Search for the cell housing the specified text and yield its [x, y] center coordinate. 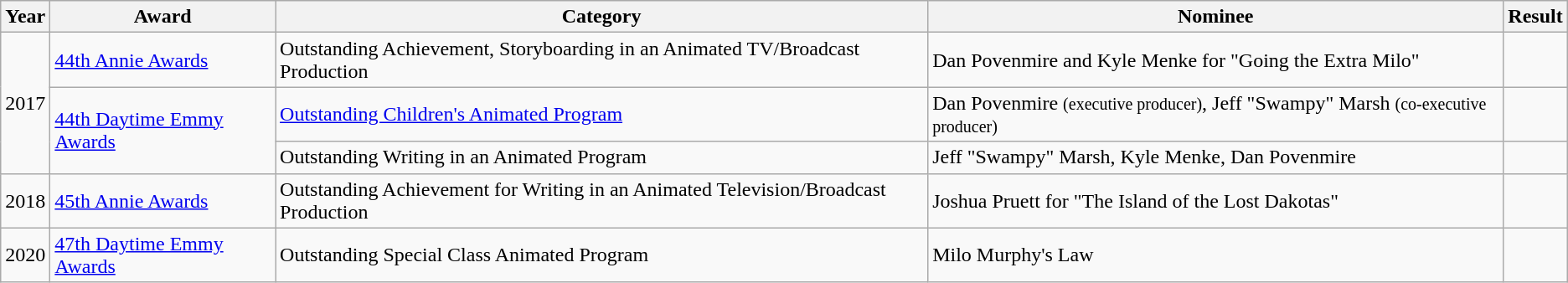
Outstanding Special Class Animated Program [601, 255]
Joshua Pruett for "The Island of the Lost Dakotas" [1216, 201]
Award [162, 17]
Dan Povenmire (executive producer), Jeff "Swampy" Marsh (co-executive producer) [1216, 114]
Outstanding Achievement for Writing in an Animated Television/Broadcast Production [601, 201]
Nominee [1216, 17]
Jeff "Swampy" Marsh, Kyle Menke, Dan Povenmire [1216, 157]
2020 [25, 255]
47th Daytime Emmy Awards [162, 255]
Dan Povenmire and Kyle Menke for "Going the Extra Milo" [1216, 60]
44th Annie Awards [162, 60]
2017 [25, 103]
Result [1535, 17]
Outstanding Writing in an Animated Program [601, 157]
2018 [25, 201]
Outstanding Children's Animated Program [601, 114]
45th Annie Awards [162, 201]
44th Daytime Emmy Awards [162, 131]
Category [601, 17]
Outstanding Achievement, Storyboarding in an Animated TV/Broadcast Production [601, 60]
Milo Murphy's Law [1216, 255]
Year [25, 17]
